Extract the [x, y] coordinate from the center of the cell holding the provided text.  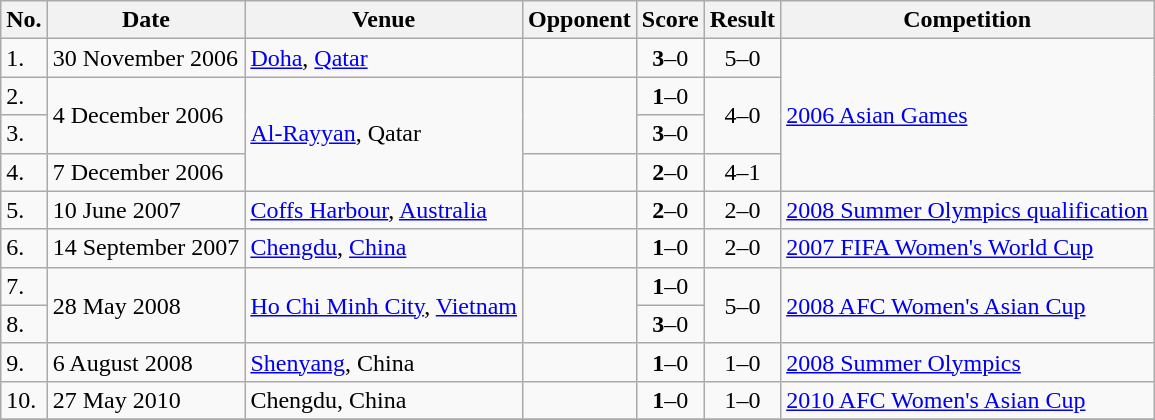
6 August 2008 [146, 362]
Doha, Qatar [384, 58]
Date [146, 20]
14 September 2007 [146, 248]
Score [670, 20]
3. [24, 134]
30 November 2006 [146, 58]
10 June 2007 [146, 210]
28 May 2008 [146, 305]
Shenyang, China [384, 362]
10. [24, 400]
2008 Summer Olympics qualification [968, 210]
4–1 [742, 172]
Opponent [580, 20]
2008 AFC Women's Asian Cup [968, 305]
Ho Chi Minh City, Vietnam [384, 305]
Coffs Harbour, Australia [384, 210]
4. [24, 172]
7 December 2006 [146, 172]
7. [24, 286]
2008 Summer Olympics [968, 362]
2. [24, 96]
Venue [384, 20]
4 December 2006 [146, 115]
9. [24, 362]
Competition [968, 20]
1. [24, 58]
27 May 2010 [146, 400]
2010 AFC Women's Asian Cup [968, 400]
2007 FIFA Women's World Cup [968, 248]
4–0 [742, 115]
Al-Rayyan, Qatar [384, 134]
6. [24, 248]
8. [24, 324]
5. [24, 210]
No. [24, 20]
2006 Asian Games [968, 115]
Result [742, 20]
